Locate the cell with the specified text and output its (X, Y) center coordinate. 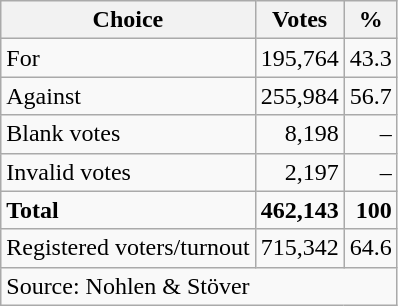
Against (128, 96)
195,764 (300, 58)
Registered voters/turnout (128, 248)
56.7 (370, 96)
Choice (128, 20)
2,197 (300, 172)
43.3 (370, 58)
% (370, 20)
64.6 (370, 248)
Votes (300, 20)
100 (370, 210)
715,342 (300, 248)
Blank votes (128, 134)
8,198 (300, 134)
Source: Nohlen & Stöver (199, 286)
Invalid votes (128, 172)
462,143 (300, 210)
For (128, 58)
Total (128, 210)
255,984 (300, 96)
